Detect which cell encompasses the target text, then output its (x, y) center coordinate. 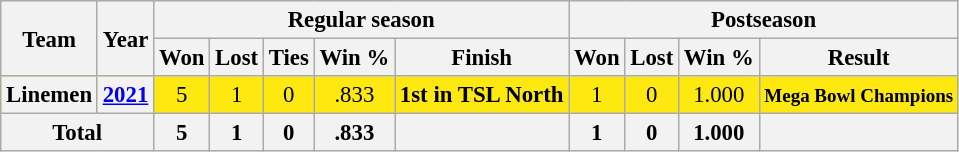
Mega Bowl Champions (858, 95)
Linemen (50, 95)
Year (125, 38)
Total (78, 133)
Team (50, 38)
Regular season (362, 20)
1st in TSL North (482, 95)
Postseason (764, 20)
Result (858, 58)
Ties (288, 58)
2021 (125, 95)
Finish (482, 58)
